Return [X, Y] of the center of cell containing provided text 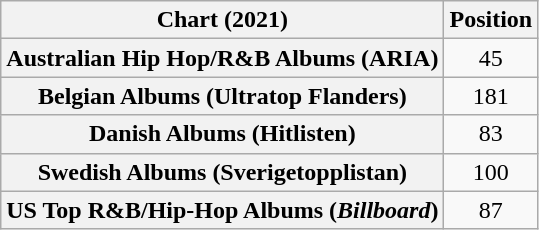
Belgian Albums (Ultratop Flanders) [222, 96]
100 [491, 172]
87 [491, 210]
Australian Hip Hop/R&B Albums (ARIA) [222, 58]
45 [491, 58]
Swedish Albums (Sverigetopplistan) [222, 172]
US Top R&B/Hip-Hop Albums (Billboard) [222, 210]
Position [491, 20]
Chart (2021) [222, 20]
83 [491, 134]
181 [491, 96]
Danish Albums (Hitlisten) [222, 134]
